Determine the [x, y] coordinate at the center of the cell enclosing the given text.  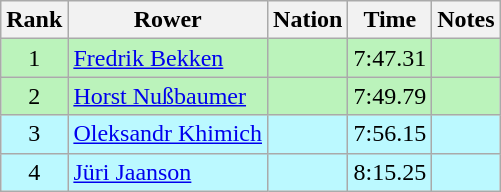
1 [34, 58]
Notes [466, 20]
Oleksandr Khimich [168, 134]
2 [34, 96]
Fredrik Bekken [168, 58]
7:56.15 [390, 134]
8:15.25 [390, 172]
7:49.79 [390, 96]
Horst Nußbaumer [168, 96]
Rower [168, 20]
Rank [34, 20]
3 [34, 134]
4 [34, 172]
7:47.31 [390, 58]
Jüri Jaanson [168, 172]
Time [390, 20]
Nation [308, 20]
